Output the (X, Y) coordinate of the center of the cell containing the given text.  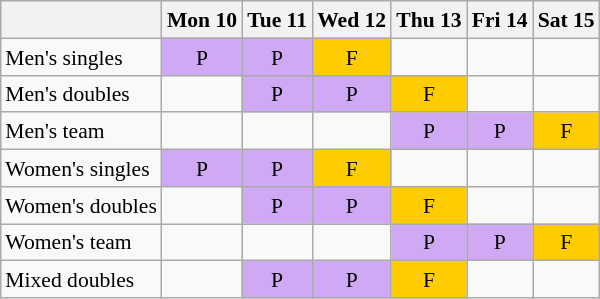
Women's singles (81, 168)
Thu 13 (429, 20)
Mon 10 (202, 20)
Men's singles (81, 56)
Mixed doubles (81, 280)
Fri 14 (500, 20)
Sat 15 (566, 20)
Women's doubles (81, 204)
Men's team (81, 130)
Tue 11 (277, 20)
Men's doubles (81, 94)
Wed 12 (352, 20)
Women's team (81, 242)
